Identify which cell holds the provided text, then report its (x, y) central coordinate. 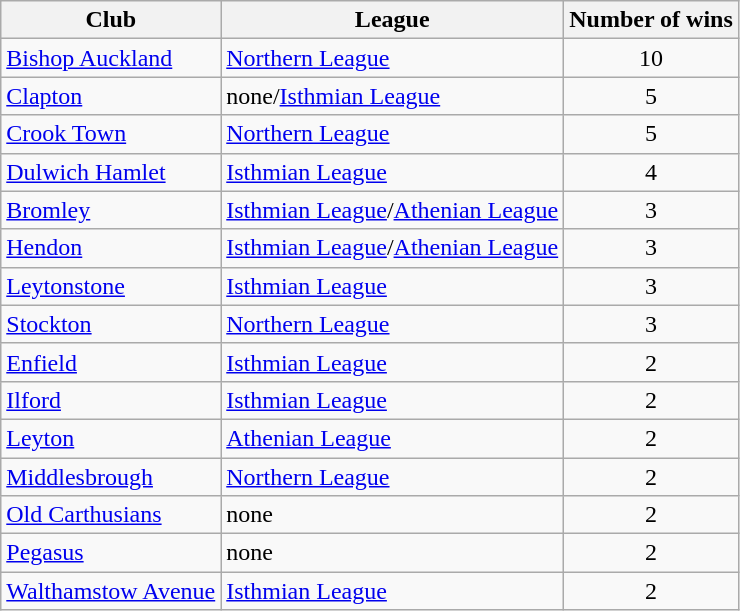
Club (111, 20)
Middlesbrough (111, 477)
10 (652, 58)
Clapton (111, 96)
Enfield (111, 362)
Ilford (111, 400)
Pegasus (111, 553)
Bromley (111, 210)
Athenian League (392, 438)
Dulwich Hamlet (111, 172)
Bishop Auckland (111, 58)
Walthamstow Avenue (111, 591)
Leytonstone (111, 286)
Stockton (111, 324)
4 (652, 172)
Number of wins (652, 20)
Old Carthusians (111, 515)
Hendon (111, 248)
League (392, 20)
none/Isthmian League (392, 96)
Crook Town (111, 134)
Leyton (111, 438)
